Locate the cell with the specified text and output its (X, Y) center coordinate. 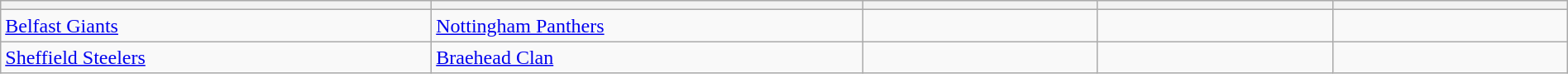
Belfast Giants (217, 26)
Nottingham Panthers (647, 26)
Braehead Clan (647, 57)
Sheffield Steelers (217, 57)
